Find where the given text appears and provide that cell's center as [X, Y] coordinate. 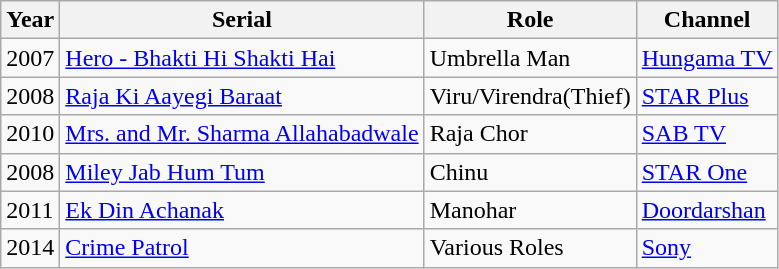
Serial [242, 20]
Chinu [530, 172]
2014 [30, 248]
Raja Chor [530, 134]
STAR One [707, 172]
Year [30, 20]
Various Roles [530, 248]
Umbrella Man [530, 58]
Hero - Bhakti Hi Shakti Hai [242, 58]
Channel [707, 20]
Viru/Virendra(Thief) [530, 96]
Crime Patrol [242, 248]
Role [530, 20]
Miley Jab Hum Tum [242, 172]
SAB TV [707, 134]
Sony [707, 248]
Doordarshan [707, 210]
2011 [30, 210]
Ek Din Achanak [242, 210]
Raja Ki Aayegi Baraat [242, 96]
2007 [30, 58]
STAR Plus [707, 96]
Manohar [530, 210]
2010 [30, 134]
Mrs. and Mr. Sharma Allahabadwale [242, 134]
Hungama TV [707, 58]
